Locate the cell with the specified text and output its [x, y] center coordinate. 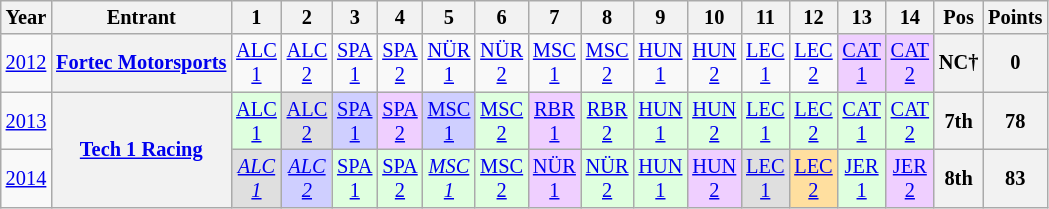
JER1 [862, 178]
13 [862, 17]
10 [714, 17]
1 [256, 17]
Entrant [141, 17]
Fortec Motorsports [141, 63]
Points [1015, 17]
83 [1015, 178]
5 [450, 17]
8 [608, 17]
7 [554, 17]
12 [813, 17]
Year [26, 17]
4 [400, 17]
0 [1015, 63]
14 [910, 17]
2013 [26, 121]
3 [354, 17]
Pos [958, 17]
JER2 [910, 178]
78 [1015, 121]
2 [307, 17]
Tech 1 Racing [141, 150]
6 [502, 17]
RBR2 [608, 121]
NC† [958, 63]
7th [958, 121]
11 [765, 17]
RBR1 [554, 121]
8th [958, 178]
2012 [26, 63]
9 [660, 17]
2014 [26, 178]
